Search for the cell housing the specified text and yield its (x, y) center coordinate. 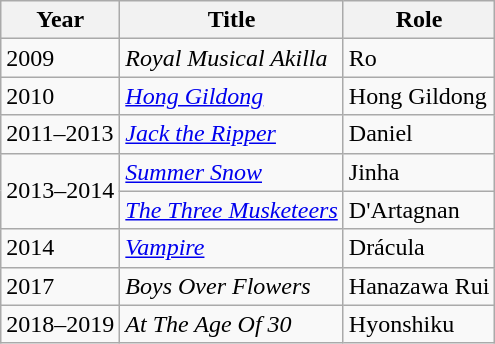
Hanazawa Rui (419, 286)
Hyonshiku (419, 324)
Summer Snow (232, 172)
At The Age Of 30 (232, 324)
2011–2013 (60, 134)
Title (232, 20)
Year (60, 20)
Daniel (419, 134)
Jack the Ripper (232, 134)
Vampire (232, 248)
Drácula (419, 248)
2013–2014 (60, 191)
2017 (60, 286)
D'Artagnan (419, 210)
Boys Over Flowers (232, 286)
2010 (60, 96)
Role (419, 20)
Jinha (419, 172)
Ro (419, 58)
Royal Musical Akilla (232, 58)
The Three Musketeers (232, 210)
2018–2019 (60, 324)
2009 (60, 58)
2014 (60, 248)
